Scan for the cell matching the given text and deliver its [X, Y] coordinate at center. 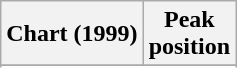
Chart (1999) [72, 34]
Peakposition [189, 34]
